From the cell containing the given text, extract its center point as (X, Y) coordinate. 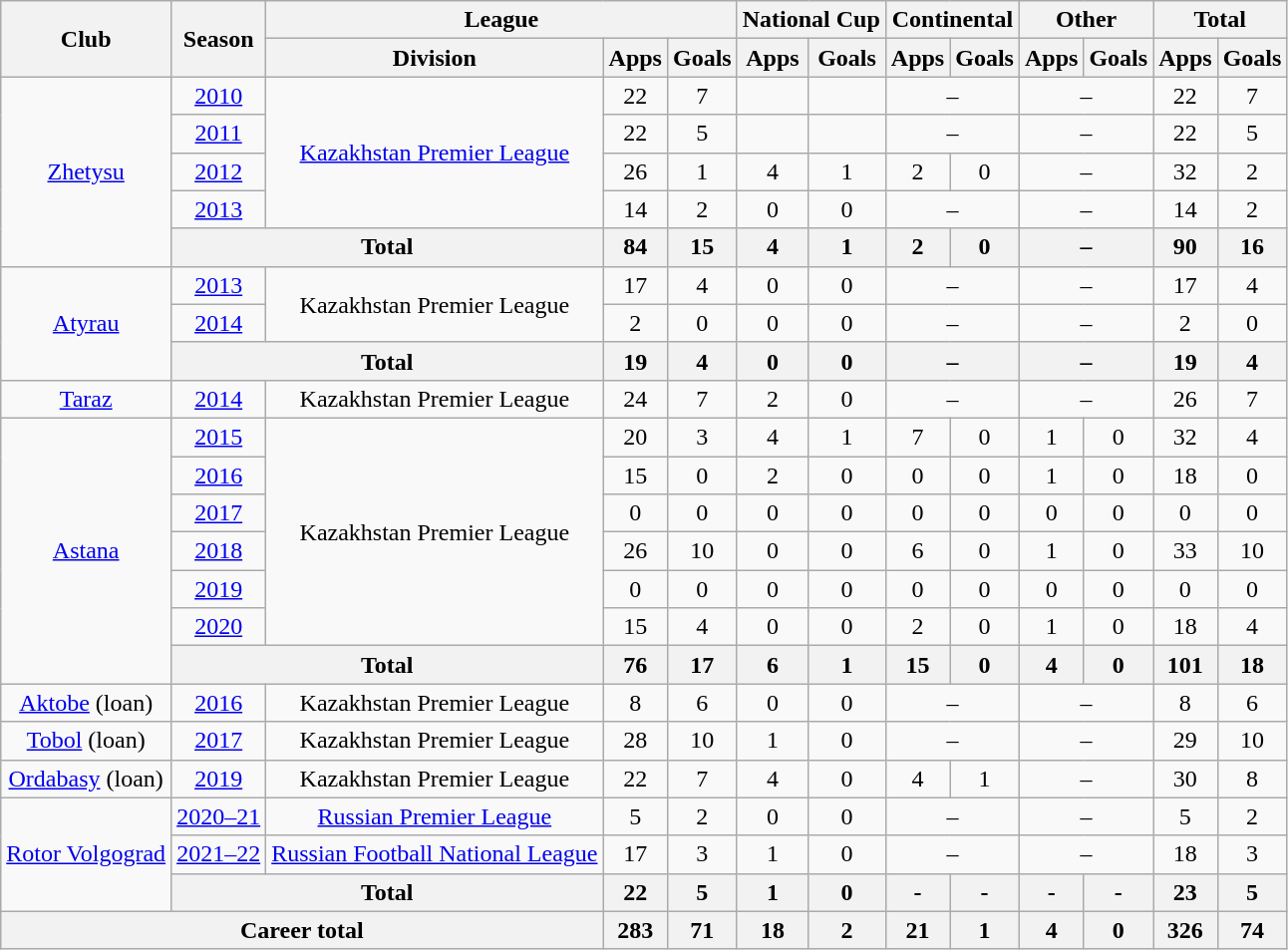
30 (1185, 779)
Continental (952, 20)
2020 (219, 627)
2012 (219, 171)
Ordabasy (loan) (86, 779)
Russian Football National League (435, 854)
84 (635, 247)
283 (635, 930)
2015 (219, 437)
90 (1185, 247)
29 (1185, 741)
Taraz (86, 399)
24 (635, 399)
71 (702, 930)
74 (1252, 930)
76 (635, 665)
Season (219, 39)
Career total (302, 930)
Tobol (loan) (86, 741)
33 (1185, 551)
326 (1185, 930)
Aktobe (loan) (86, 703)
2010 (219, 96)
Club (86, 39)
20 (635, 437)
Rotor Volgograd (86, 854)
Russian Premier League (435, 816)
21 (917, 930)
28 (635, 741)
Atyrau (86, 323)
2018 (219, 551)
Other (1086, 20)
2011 (219, 134)
Astana (86, 550)
League (502, 20)
23 (1185, 892)
2020–21 (219, 816)
Zhetysu (86, 171)
National Cup (811, 20)
16 (1252, 247)
2021–22 (219, 854)
101 (1185, 665)
Division (435, 58)
